Output the (X, Y) coordinate of the center of the cell containing the given text.  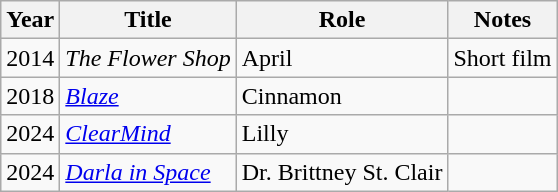
2014 (30, 58)
Notes (502, 20)
Dr. Brittney St. Clair (342, 172)
April (342, 58)
Role (342, 20)
Lilly (342, 134)
ClearMind (148, 134)
Short film (502, 58)
Title (148, 20)
Cinnamon (342, 96)
2018 (30, 96)
Blaze (148, 96)
The Flower Shop (148, 58)
Year (30, 20)
Darla in Space (148, 172)
